Identify which cell holds the provided text, then report its [X, Y] central coordinate. 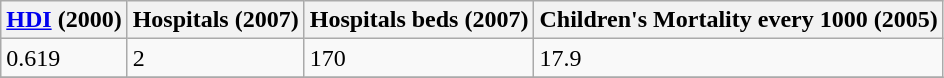
17.9 [738, 58]
HDI (2000) [64, 20]
0.619 [64, 58]
Children's Mortality every 1000 (2005) [738, 20]
Hospitals (2007) [216, 20]
170 [419, 58]
2 [216, 58]
Hospitals beds (2007) [419, 20]
